From the cell containing the given text, extract its center point as [X, Y] coordinate. 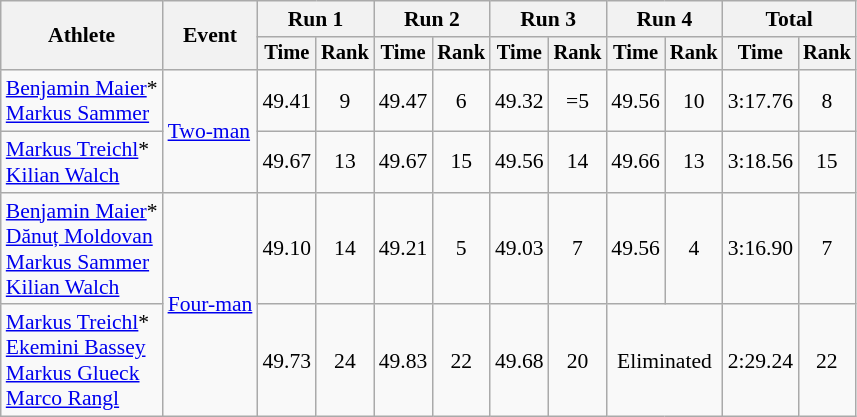
Athlete [82, 36]
49.21 [404, 249]
49.10 [286, 249]
3:18.56 [760, 162]
Event [210, 36]
49.83 [404, 361]
49.73 [286, 361]
8 [827, 100]
9 [345, 100]
Four-man [210, 305]
49.66 [636, 162]
Eliminated [664, 361]
Run 4 [664, 19]
24 [345, 361]
Markus Treichl*Kilian Walch [82, 162]
20 [578, 361]
Run 1 [315, 19]
=5 [578, 100]
Markus Treichl*Ekemini BasseyMarkus GlueckMarco Rangl [82, 361]
10 [694, 100]
5 [461, 249]
Two-man [210, 131]
2:29.24 [760, 361]
49.03 [520, 249]
3:16.90 [760, 249]
49.47 [404, 100]
49.32 [520, 100]
3:17.76 [760, 100]
Benjamin Maier*Markus Sammer [82, 100]
Run 2 [432, 19]
Benjamin Maier*Dănuț MoldovanMarkus SammerKilian Walch [82, 249]
4 [694, 249]
Run 3 [548, 19]
49.41 [286, 100]
49.68 [520, 361]
6 [461, 100]
Total [790, 19]
